Extract the (x, y) coordinate from the center of the cell holding the provided text.  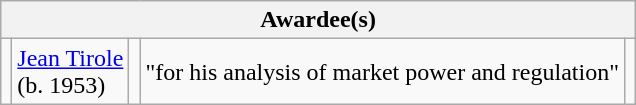
"for his analysis of market power and regulation" (382, 72)
Jean Tirole(b. 1953) (70, 72)
Awardee(s) (318, 20)
